For the text-containing cell, return its midpoint in (x, y) coordinate format. 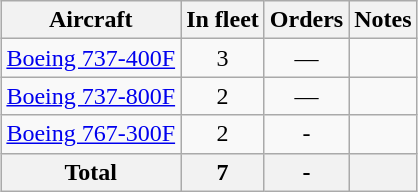
Boeing 737-800F (91, 96)
Aircraft (91, 20)
Orders (306, 20)
Boeing 767-300F (91, 134)
7 (223, 172)
Total (91, 172)
In fleet (223, 20)
Notes (383, 20)
3 (223, 58)
Boeing 737-400F (91, 58)
